Return the (X, Y) coordinate for the center point of the cell that contains the specified text.  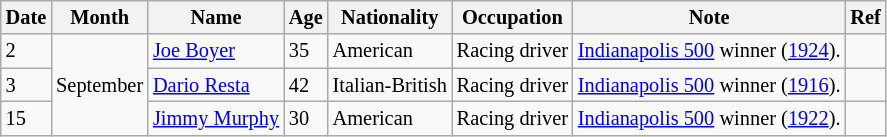
3 (26, 85)
Occupation (512, 17)
Indianapolis 500 winner (1924). (709, 51)
Note (709, 17)
Month (100, 17)
35 (306, 51)
Joe Boyer (216, 51)
2 (26, 51)
Italian-British (390, 85)
42 (306, 85)
Indianapolis 500 winner (1916). (709, 85)
Name (216, 17)
Indianapolis 500 winner (1922). (709, 118)
Date (26, 17)
Jimmy Murphy (216, 118)
Age (306, 17)
Dario Resta (216, 85)
September (100, 84)
Nationality (390, 17)
30 (306, 118)
15 (26, 118)
Ref (865, 17)
